Output the (X, Y) coordinate of the center of the cell containing the given text.  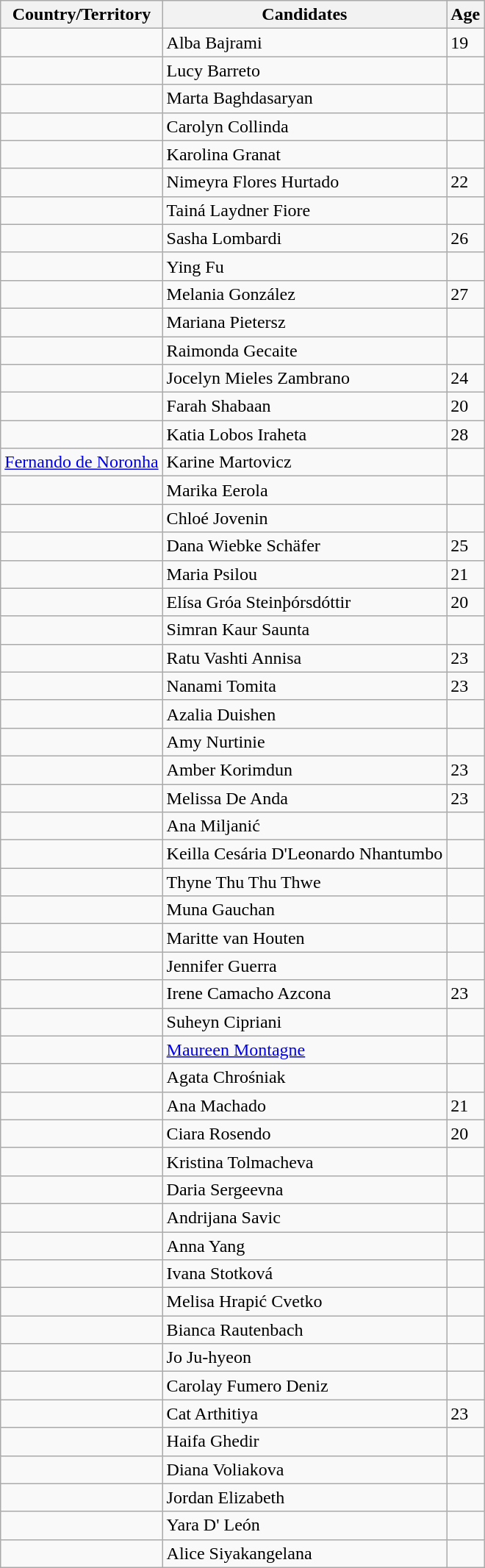
Katia Lobos Iraheta (304, 434)
Elísa Gróa Steinþórsdóttir (304, 602)
19 (466, 43)
Simran Kaur Saunta (304, 630)
22 (466, 182)
Maritte van Houten (304, 938)
Marika Eerola (304, 490)
Thyne Thu Thu Thwe (304, 882)
Melisa Hrapić Cvetko (304, 1302)
Carolyn Collinda (304, 126)
Ivana Stotková (304, 1274)
Karolina Granat (304, 154)
Candidates (304, 15)
Ana Miljanić (304, 826)
Muna Gauchan (304, 910)
Jordan Elizabeth (304, 1497)
Alba Bajrami (304, 43)
Melissa De Anda (304, 798)
28 (466, 434)
Agata Chrośniak (304, 1078)
Ying Fu (304, 266)
Age (466, 15)
Alice Siyakangelana (304, 1553)
Keilla Cesária D'Leonardo Nhantumbo (304, 854)
25 (466, 546)
Ana Machado (304, 1106)
Suheyn Cipriani (304, 1022)
Daria Sergeevna (304, 1189)
Mariana Pietersz (304, 322)
Ciara Rosendo (304, 1134)
24 (466, 379)
Fernando de Noronha (82, 462)
Carolay Fumero Deniz (304, 1386)
26 (466, 238)
Haifa Ghedir (304, 1442)
Maria Psilou (304, 574)
Jocelyn Mieles Zambrano (304, 379)
Marta Baghdasaryan (304, 99)
Farah Shabaan (304, 407)
Yara D' León (304, 1525)
Irene Camacho Azcona (304, 994)
Bianca Rautenbach (304, 1330)
Tainá Laydner Fiore (304, 210)
Azalia Duishen (304, 714)
Kristina Tolmacheva (304, 1161)
Dana Wiebke Schäfer (304, 546)
Amy Nurtinie (304, 742)
27 (466, 294)
Diana Voliakova (304, 1469)
Melania González (304, 294)
Cat Arthitiya (304, 1414)
Lucy Barreto (304, 71)
Country/Territory (82, 15)
Andrijana Savic (304, 1217)
Sasha Lombardi (304, 238)
Raimonda Gecaite (304, 351)
Maureen Montagne (304, 1050)
Jo Ju-hyeon (304, 1358)
Nimeyra Flores Hurtado (304, 182)
Jennifer Guerra (304, 966)
Anna Yang (304, 1246)
Chloé Jovenin (304, 518)
Ratu Vashti Annisa (304, 658)
Nanami Tomita (304, 686)
Karine Martovicz (304, 462)
Amber Korimdun (304, 770)
